For the text-containing cell, return its midpoint in (x, y) coordinate format. 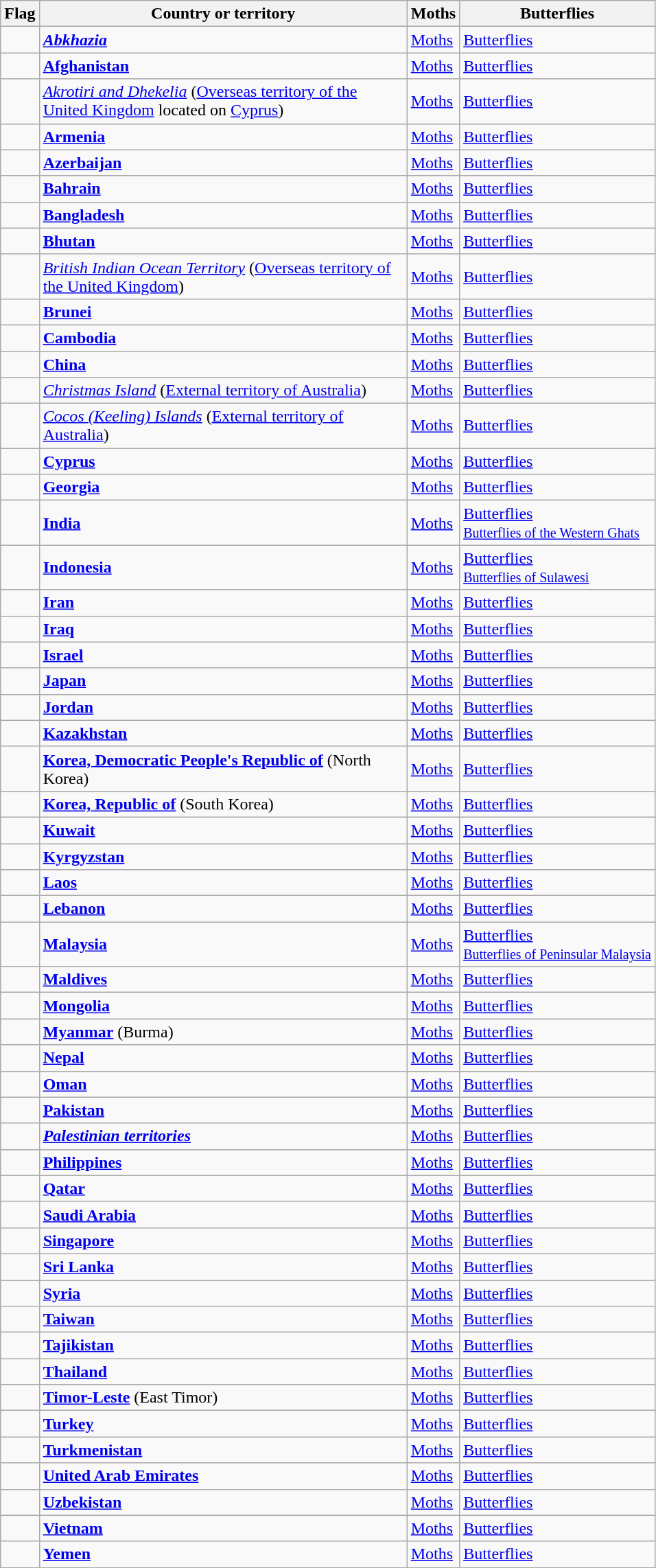
Iran (223, 603)
Afghanistan (223, 66)
Abkhazia (223, 40)
Maldives (223, 980)
ButterfliesButterflies of Sulawesi (557, 567)
Palestinian territories (223, 1136)
Cocos (Keeling) Islands (External territory of Australia) (223, 426)
Nepal (223, 1058)
British Indian Ocean Territory (Overseas territory of the United Kingdom) (223, 276)
Kazakhstan (223, 733)
Israel (223, 655)
Brunei (223, 312)
Laos (223, 883)
Myanmar (Burma) (223, 1032)
Qatar (223, 1188)
Bahrain (223, 189)
Taiwan (223, 1319)
Jordan (223, 707)
Country or territory (223, 14)
Saudi Arabia (223, 1214)
Vietnam (223, 1528)
Indonesia (223, 567)
Timor-Leste (East Timor) (223, 1398)
India (223, 523)
Tajikistan (223, 1346)
Bangladesh (223, 215)
Thailand (223, 1372)
Armenia (223, 137)
Sri Lanka (223, 1267)
Bhutan (223, 241)
Uzbekistan (223, 1502)
Syria (223, 1293)
Mongolia (223, 1006)
China (223, 365)
Pakistan (223, 1110)
Korea, Republic of (South Korea) (223, 804)
Cyprus (223, 461)
Turkey (223, 1424)
Cambodia (223, 338)
Georgia (223, 487)
United Arab Emirates (223, 1476)
Akrotiri and Dhekelia (Overseas territory of the United Kingdom located on Cyprus) (223, 102)
Kuwait (223, 830)
Singapore (223, 1241)
ButterfliesButterflies of Peninsular Malaysia (557, 945)
Flag (20, 14)
Oman (223, 1084)
Azerbaijan (223, 163)
Lebanon (223, 909)
Turkmenistan (223, 1450)
ButterfliesButterflies of the Western Ghats (557, 523)
Korea, Democratic People's Republic of (North Korea) (223, 769)
Japan (223, 681)
Kyrgyzstan (223, 856)
Iraq (223, 629)
Malaysia (223, 945)
Christmas Island (External territory of Australia) (223, 391)
Philippines (223, 1162)
Yemen (223, 1554)
